Return the [X, Y] coordinate for the center point of the cell that contains the specified text.  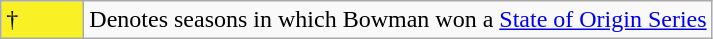
† [42, 20]
Denotes seasons in which Bowman won a State of Origin Series [398, 20]
